Pinpoint the cell where the given text exists, returning its [X, Y] midpoint coordinate. 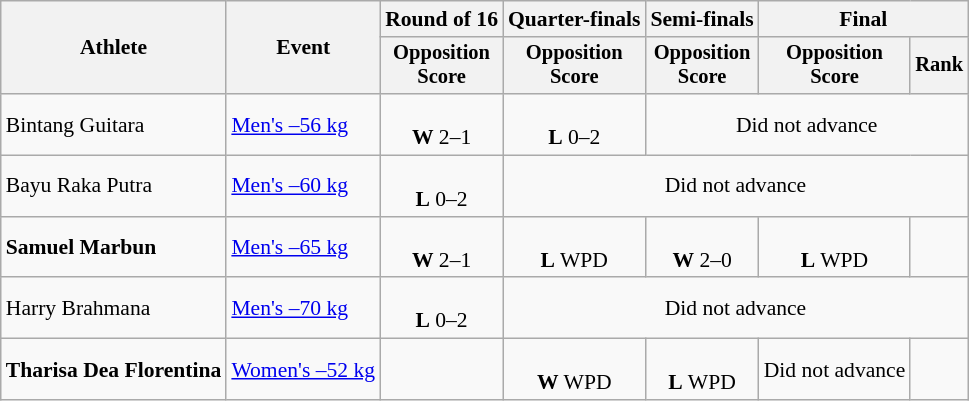
W WPD [574, 370]
Men's –56 kg [303, 124]
Rank [939, 66]
Tharisa Dea Florentina [114, 370]
Bintang Guitara [114, 124]
Round of 16 [442, 19]
Women's –52 kg [303, 370]
Event [303, 48]
Athlete [114, 48]
Quarter-finals [574, 19]
Men's –65 kg [303, 248]
Men's –70 kg [303, 308]
W 2–0 [702, 248]
Men's –60 kg [303, 186]
Bayu Raka Putra [114, 186]
Harry Brahmana [114, 308]
Semi-finals [702, 19]
Final [864, 19]
Samuel Marbun [114, 248]
